Return the (X, Y) coordinate for the center point of the cell that contains the specified text.  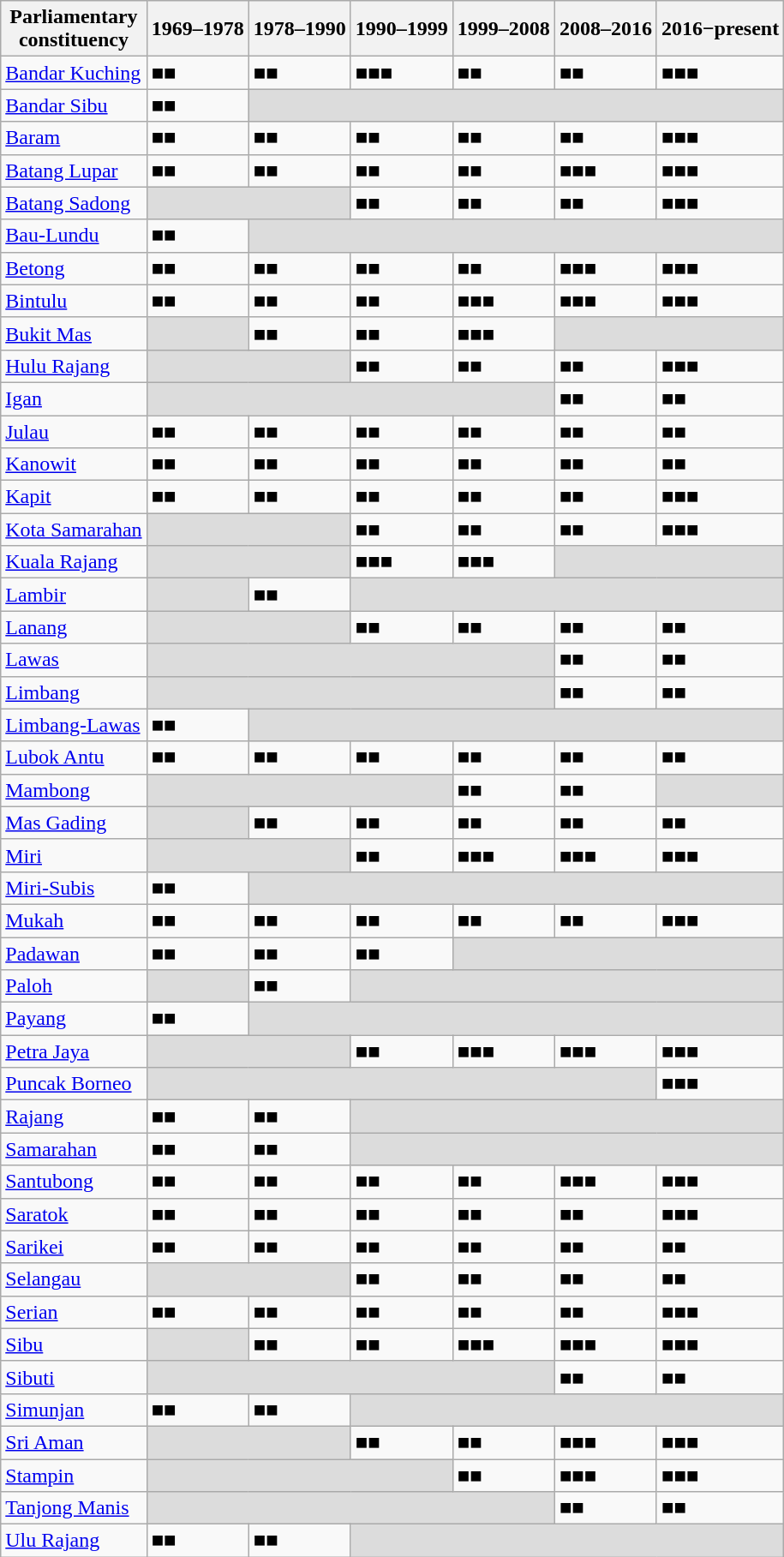
Tanjong Manis (74, 1508)
Sri Aman (74, 1442)
Batang Lupar (74, 171)
Santubong (74, 1182)
Puncak Borneo (74, 1084)
Petra Jaya (74, 1051)
Ulu Rajang (74, 1541)
Paloh (74, 986)
Parliamentaryconstituency (74, 29)
Kanowit (74, 464)
Padawan (74, 954)
1990–1999 (401, 29)
Sibuti (74, 1377)
Serian (74, 1312)
Lanang (74, 627)
Limbang (74, 692)
Bandar Sibu (74, 105)
1969–1978 (197, 29)
Bandar Kuching (74, 73)
Mas Gading (74, 823)
Batang Sadong (74, 203)
Betong (74, 268)
Rajang (74, 1117)
Limbang-Lawas (74, 725)
Baram (74, 138)
Simunjan (74, 1410)
Bintulu (74, 301)
Miri (74, 855)
Payang (74, 1019)
Mambong (74, 790)
Bukit Mas (74, 333)
1978–1990 (300, 29)
Mukah (74, 920)
1999–2008 (504, 29)
Selangau (74, 1279)
Samarahan (74, 1149)
Igan (74, 398)
Lambir (74, 595)
Lawas (74, 660)
Kuala Rajang (74, 562)
Kota Samarahan (74, 530)
Miri-Subis (74, 888)
Sarikei (74, 1247)
Hulu Rajang (74, 366)
Bau-Lundu (74, 236)
Saratok (74, 1214)
Julau (74, 431)
2008–2016 (605, 29)
Sibu (74, 1344)
Kapit (74, 497)
2016−present (720, 29)
Lubok Antu (74, 758)
Stampin (74, 1475)
